Locate the cell with the specified text and output its (X, Y) center coordinate. 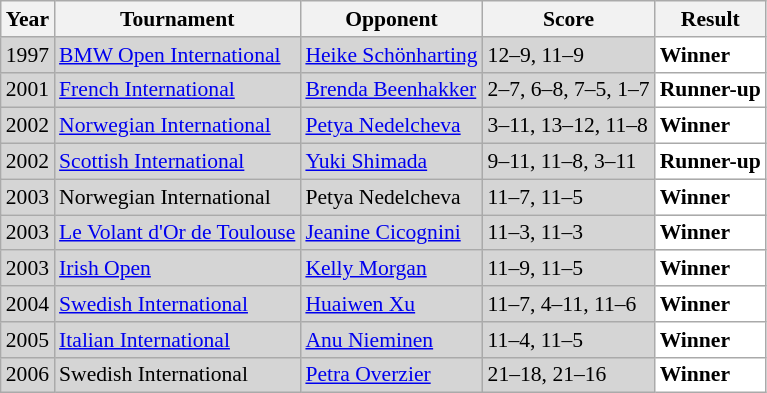
2005 (28, 340)
Yuki Shimada (391, 162)
BMW Open International (177, 55)
Result (710, 19)
Year (28, 19)
11–3, 11–3 (569, 233)
11–7, 11–5 (569, 197)
Irish Open (177, 269)
2004 (28, 304)
Scottish International (177, 162)
Italian International (177, 340)
9–11, 11–8, 3–11 (569, 162)
Heike Schönharting (391, 55)
2006 (28, 375)
21–18, 21–16 (569, 375)
12–9, 11–9 (569, 55)
Score (569, 19)
3–11, 13–12, 11–8 (569, 126)
11–7, 4–11, 11–6 (569, 304)
1997 (28, 55)
Kelly Morgan (391, 269)
Tournament (177, 19)
Le Volant d'Or de Toulouse (177, 233)
11–9, 11–5 (569, 269)
Huaiwen Xu (391, 304)
Jeanine Cicognini (391, 233)
Petra Overzier (391, 375)
Anu Nieminen (391, 340)
2001 (28, 90)
Opponent (391, 19)
2–7, 6–8, 7–5, 1–7 (569, 90)
11–4, 11–5 (569, 340)
Brenda Beenhakker (391, 90)
French International (177, 90)
